Determine the [x, y] coordinate at the center of the cell enclosing the given text.  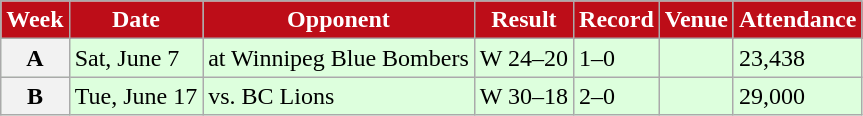
Opponent [339, 20]
1–0 [617, 58]
2–0 [617, 96]
W 24–20 [524, 58]
at Winnipeg Blue Bombers [339, 58]
Week [35, 20]
Record [617, 20]
vs. BC Lions [339, 96]
Tue, June 17 [136, 96]
Attendance [797, 20]
Sat, June 7 [136, 58]
29,000 [797, 96]
Date [136, 20]
W 30–18 [524, 96]
A [35, 58]
Result [524, 20]
Venue [696, 20]
B [35, 96]
23,438 [797, 58]
